Identify which cell holds the provided text, then report its (X, Y) central coordinate. 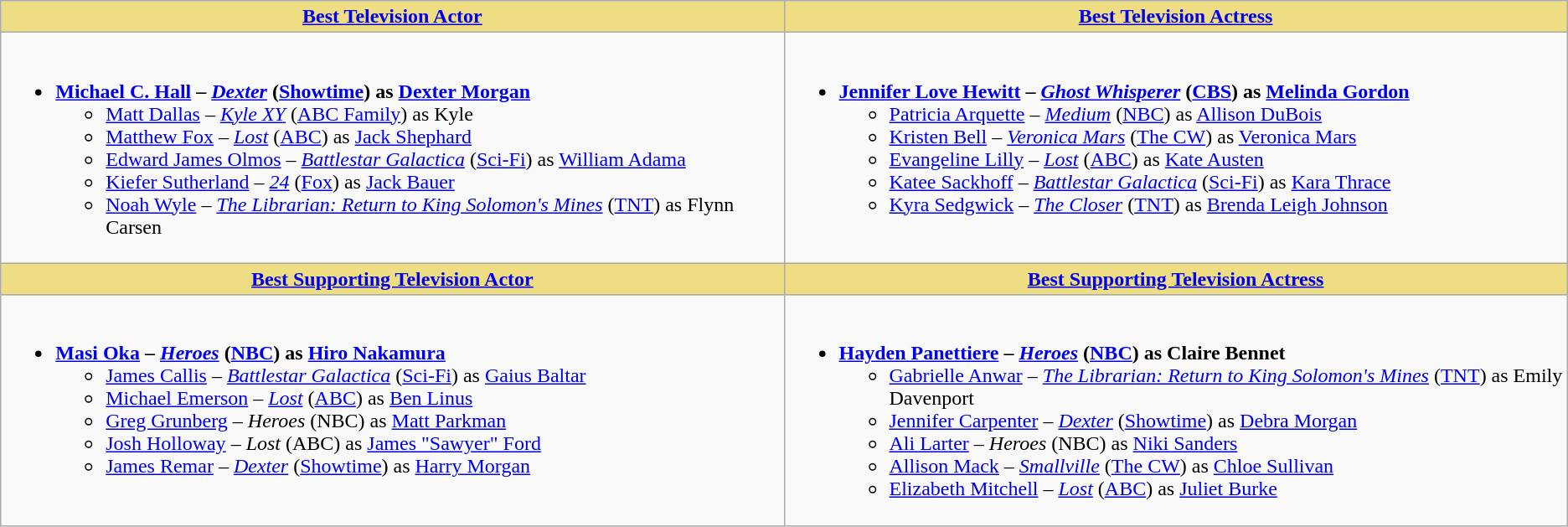
Best Supporting Television Actor (392, 279)
Best Television Actress (1176, 17)
Best Supporting Television Actress (1176, 279)
Best Television Actor (392, 17)
